For the text-containing cell, return its midpoint in [X, Y] coordinate format. 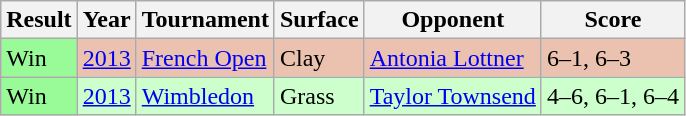
Antonia Lottner [452, 58]
Grass [319, 96]
Opponent [452, 20]
Taylor Townsend [452, 96]
French Open [205, 58]
Score [612, 20]
6–1, 6–3 [612, 58]
4–6, 6–1, 6–4 [612, 96]
Wimbledon [205, 96]
Clay [319, 58]
Year [106, 20]
Surface [319, 20]
Result [39, 20]
Tournament [205, 20]
